Provide the [X, Y] coordinate of the cell's center where the given text is located.  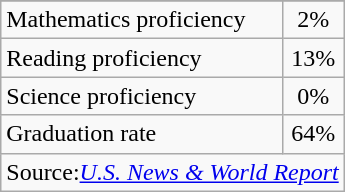
Mathematics proficiency [142, 20]
Science proficiency [142, 96]
Source:U.S. News & World Report [173, 172]
64% [313, 134]
2% [313, 20]
13% [313, 58]
Graduation rate [142, 134]
Reading proficiency [142, 58]
0% [313, 96]
